From the cell containing the given text, extract its center point as (x, y) coordinate. 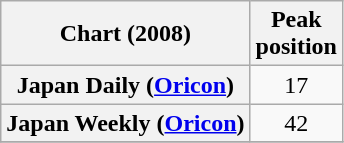
Japan Daily (Oricon) (126, 85)
42 (296, 123)
17 (296, 85)
Japan Weekly (Oricon) (126, 123)
Peakposition (296, 34)
Chart (2008) (126, 34)
